Extract the [x, y] coordinate from the center of the cell holding the provided text.  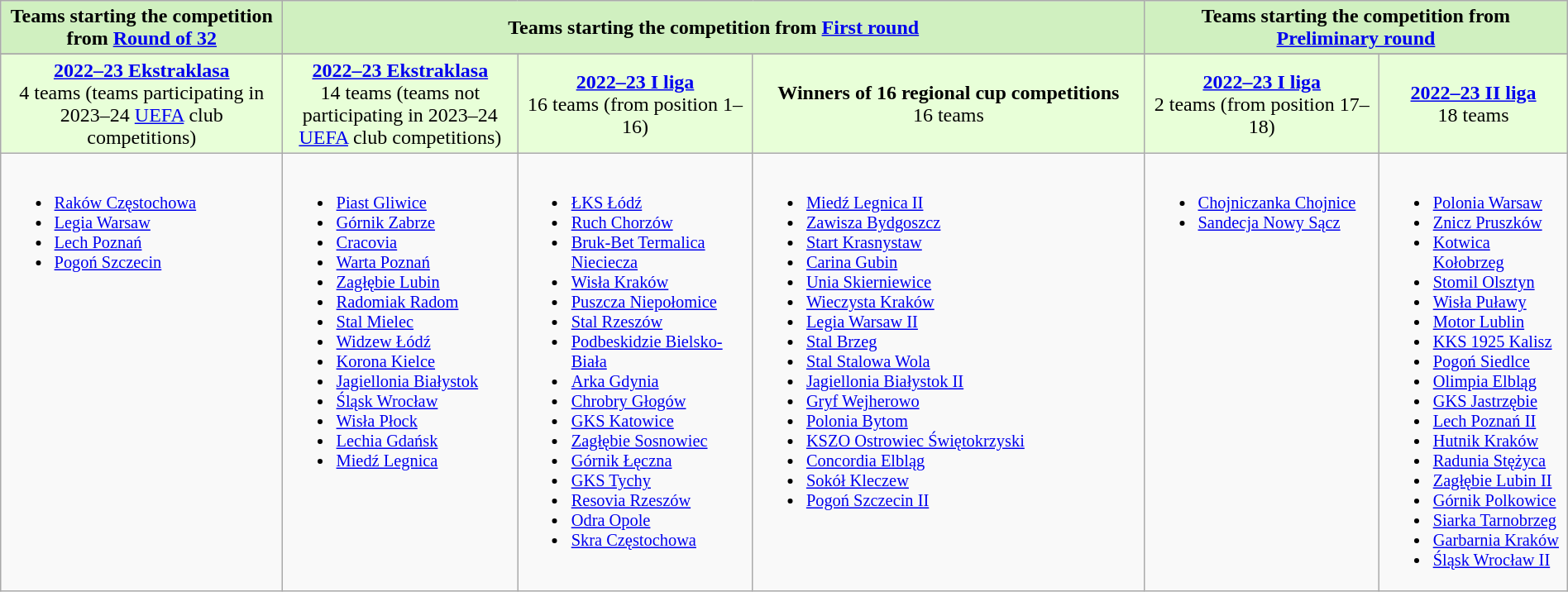
2022–23 II liga18 teams [1474, 104]
Teams starting the competition from Preliminary round [1356, 28]
2022–23 Ekstraklasa14 teams (teams not participating in 2023–24 UEFA club competitions) [400, 104]
Teams starting the competition from Round of 32 [142, 28]
Teams starting the competition from First round [714, 28]
Winners of 16 regional cup competitions16 teams [949, 104]
2022–23 I liga16 teams (from position 1–16) [635, 104]
2022–23 I liga2 teams (from position 17–18) [1262, 104]
Chojniczanka ChojniceSandecja Nowy Sącz [1262, 372]
Raków CzęstochowaLegia WarsawLech PoznańPogoń Szczecin [142, 372]
2022–23 Ekstraklasa4 teams (teams participating in 2023–24 UEFA club competitions) [142, 104]
